Extract the [X, Y] coordinate from the center of the cell holding the provided text.  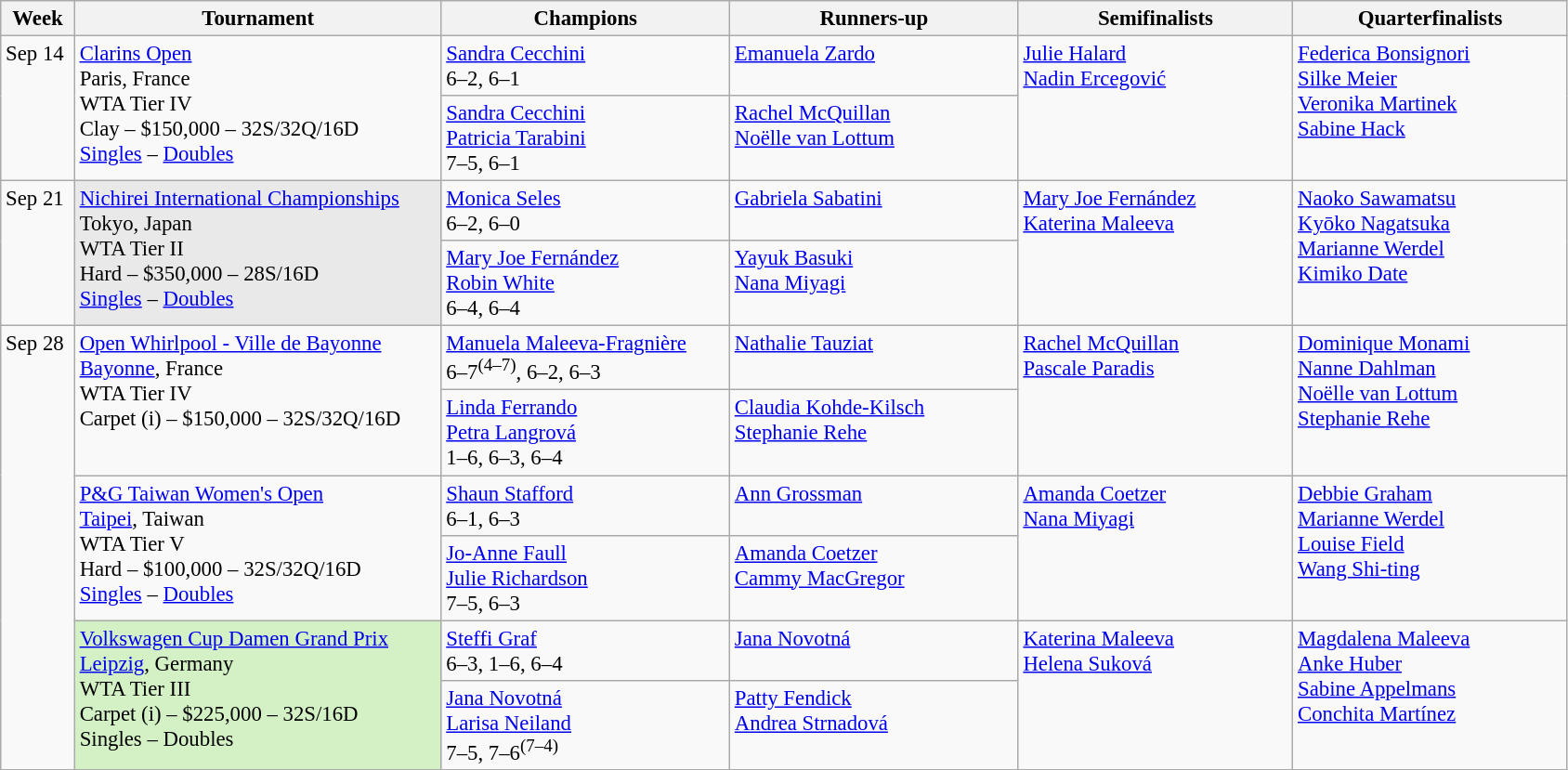
Katerina Maleeva Helena Suková [1156, 695]
Naoko Sawamatsu Kyōko Nagatsuka Marianne Werdel Kimiko Date [1431, 254]
Quarterfinalists [1431, 19]
Sep 21 [38, 254]
Mary Joe Fernández Katerina Maleeva [1156, 254]
Nathalie Tauziat [875, 359]
Jo-Anne Faull Julie Richardson7–5, 6–3 [585, 578]
Gabriela Sabatini [875, 212]
Dominique Monami Nanne Dahlman Noëlle van Lottum Stephanie Rehe [1431, 401]
Runners-up [875, 19]
Linda Ferrando Petra Langrová1–6, 6–3, 6–4 [585, 433]
Tournament [258, 19]
Rachel McQuillan Pascale Paradis [1156, 401]
Mary Joe Fernández Robin White6–4, 6–4 [585, 283]
Semifinalists [1156, 19]
Debbie Graham Marianne Werdel Louise Field Wang Shi-ting [1431, 548]
Amanda Coetzer Cammy MacGregor [875, 578]
Federica Bonsignori Silke Meier Veronika Martinek Sabine Hack [1431, 109]
Magdalena Maleeva Anke Huber Sabine Appelmans Conchita Martínez [1431, 695]
Nichirei International Championships Tokyo, JapanWTA Tier IIHard – $350,000 – 28S/16DSingles – Doubles [258, 254]
Manuela Maleeva-Fragnière6–7(4–7), 6–2, 6–3 [585, 359]
Steffi Graf6–3, 1–6, 6–4 [585, 650]
Sep 28 [38, 548]
Open Whirlpool - Ville de BayonneBayonne, FranceWTA Tier IVCarpet (i) – $150,000 – 32S/32Q/16D [258, 401]
Ann Grossman [875, 505]
Patty Fendick Andrea Strnadová [875, 724]
P&G Taiwan Women's Open Taipei, TaiwanWTA Tier VHard – $100,000 – 32S/32Q/16DSingles – Doubles [258, 548]
Monica Seles6–2, 6–0 [585, 212]
Amanda Coetzer Nana Miyagi [1156, 548]
Emanuela Zardo [875, 67]
Yayuk Basuki Nana Miyagi [875, 283]
Shaun Stafford6–1, 6–3 [585, 505]
Champions [585, 19]
Rachel McQuillan Noëlle van Lottum [875, 138]
Julie Halard Nadin Ercegović [1156, 109]
Sandra Cecchini6–2, 6–1 [585, 67]
Sep 14 [38, 109]
Volkswagen Cup Damen Grand PrixLeipzig, GermanyWTA Tier IIICarpet (i) – $225,000 – 32S/16DSingles – Doubles [258, 695]
Claudia Kohde-Kilsch Stephanie Rehe [875, 433]
Week [38, 19]
Sandra Cecchini Patricia Tarabini7–5, 6–1 [585, 138]
Clarins OpenParis, FranceWTA Tier IVClay – $150,000 – 32S/32Q/16DSingles – Doubles [258, 109]
Jana Novotná [875, 650]
Jana Novotná Larisa Neiland7–5, 7–6(7–4) [585, 724]
